Output the (x, y) coordinate of the center of the cell containing the given text.  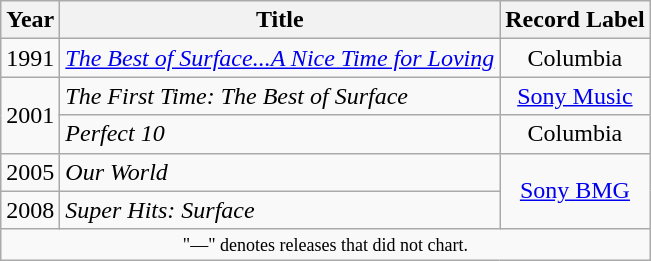
"—" denotes releases that did not chart. (326, 244)
Perfect 10 (280, 134)
The First Time: The Best of Surface (280, 96)
Sony Music (575, 96)
Our World (280, 172)
Super Hits: Surface (280, 210)
1991 (30, 58)
Sony BMG (575, 191)
2005 (30, 172)
The Best of Surface...A Nice Time for Loving (280, 58)
Title (280, 20)
2008 (30, 210)
2001 (30, 115)
Year (30, 20)
Record Label (575, 20)
